Locate the cell with the specified text and output its (x, y) center coordinate. 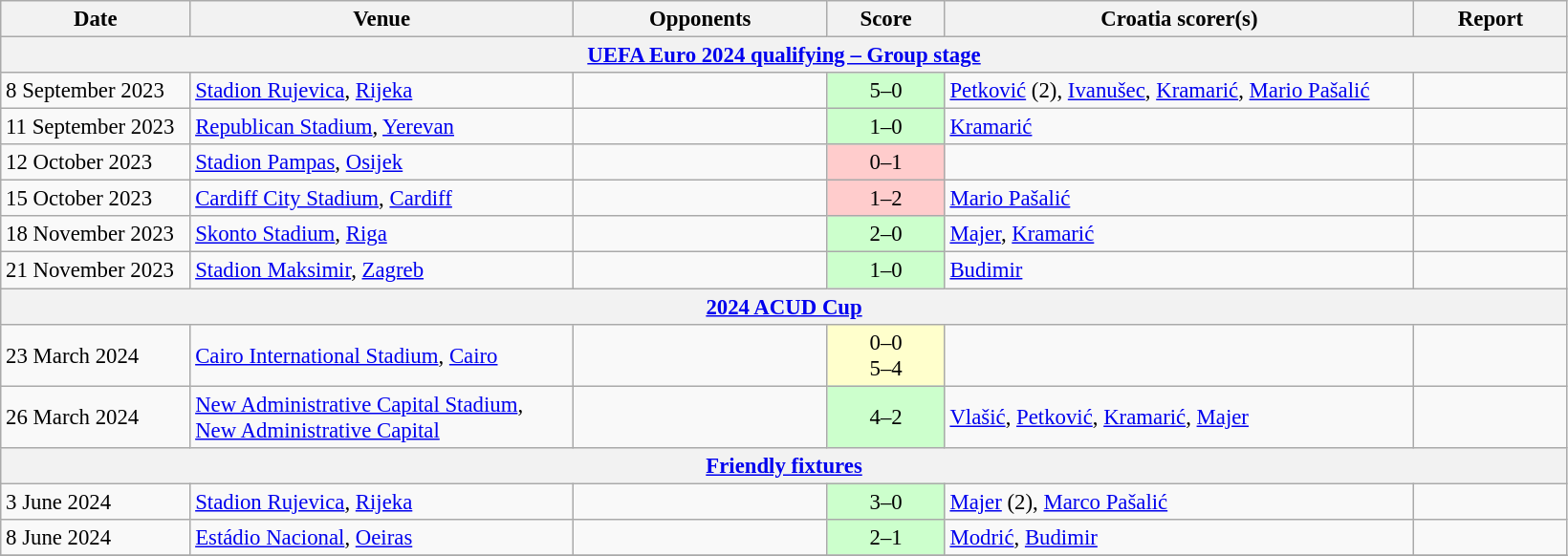
Report (1492, 19)
18 November 2023 (96, 234)
8 June 2024 (96, 538)
Mario Pašalić (1180, 199)
4–2 (885, 417)
Friendly fixtures (784, 465)
Venue (382, 19)
Skonto Stadium, Riga (382, 234)
15 October 2023 (96, 199)
8 September 2023 (96, 91)
UEFA Euro 2024 qualifying – Group stage (784, 55)
3 June 2024 (96, 502)
Estádio Nacional, Oeiras (382, 538)
Modrić, Budimir (1180, 538)
5–0 (885, 91)
Date (96, 19)
Petković (2), Ivanušec, Kramarić, Mario Pašalić (1180, 91)
0–1 (885, 162)
Croatia scorer(s) (1180, 19)
Score (885, 19)
Stadion Maksimir, Zagreb (382, 270)
New Administrative Capital Stadium, New Administrative Capital (382, 417)
26 March 2024 (96, 417)
11 September 2023 (96, 127)
21 November 2023 (96, 270)
Majer (2), Marco Pašalić (1180, 502)
2–1 (885, 538)
2–0 (885, 234)
Cardiff City Stadium, Cardiff (382, 199)
23 March 2024 (96, 355)
2024 ACUD Cup (784, 307)
Stadion Pampas, Osijek (382, 162)
3–0 (885, 502)
1–2 (885, 199)
0–0 5–4 (885, 355)
Kramarić (1180, 127)
12 October 2023 (96, 162)
Vlašić, Petković, Kramarić, Majer (1180, 417)
Budimir (1180, 270)
Cairo International Stadium, Cairo (382, 355)
Republican Stadium, Yerevan (382, 127)
Opponents (700, 19)
Majer, Kramarić (1180, 234)
